Determine the [X, Y] coordinate at the center of the cell enclosing the given text.  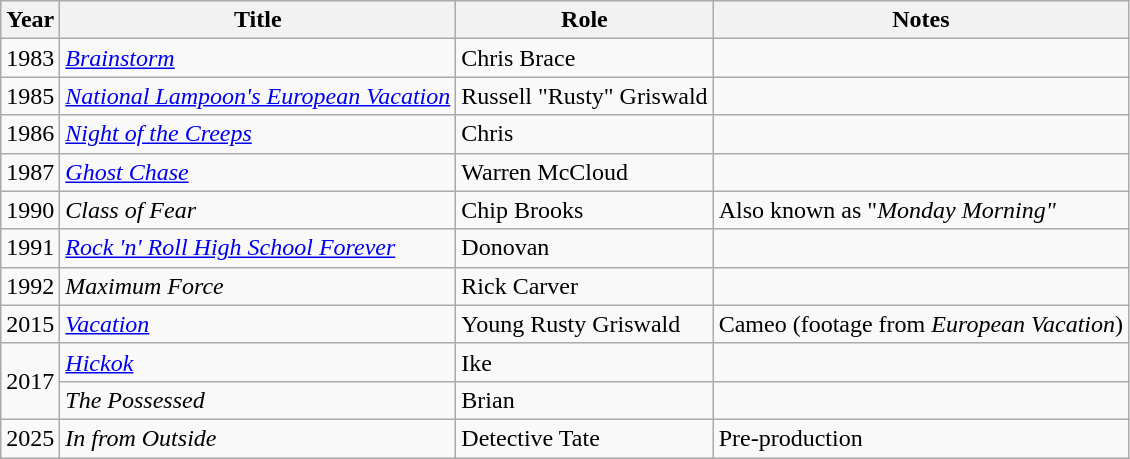
1987 [30, 172]
Title [258, 20]
In from Outside [258, 438]
Ghost Chase [258, 172]
1985 [30, 96]
Rick Carver [584, 286]
Brian [584, 400]
2015 [30, 324]
Pre-production [920, 438]
Also known as "Monday Morning" [920, 210]
Chris Brace [584, 58]
Role [584, 20]
2017 [30, 381]
Year [30, 20]
1986 [30, 134]
1990 [30, 210]
Young Rusty Griswald [584, 324]
Vacation [258, 324]
Warren McCloud [584, 172]
Brainstorm [258, 58]
Notes [920, 20]
Ike [584, 362]
Maximum Force [258, 286]
Cameo (footage from European Vacation) [920, 324]
Night of the Creeps [258, 134]
The Possessed [258, 400]
Detective Tate [584, 438]
Hickok [258, 362]
Rock 'n' Roll High School Forever [258, 248]
1991 [30, 248]
National Lampoon's European Vacation [258, 96]
2025 [30, 438]
Russell "Rusty" Griswald [584, 96]
Donovan [584, 248]
Class of Fear [258, 210]
1992 [30, 286]
Chip Brooks [584, 210]
1983 [30, 58]
Chris [584, 134]
